Return the [x, y] coordinate for the center point of the cell that contains the specified text.  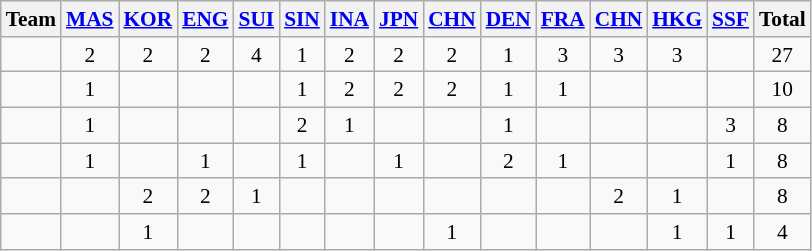
DEN [508, 19]
SIN [302, 19]
MAS [90, 19]
SUI [257, 19]
ENG [205, 19]
SSF [730, 19]
27 [782, 55]
HKG [677, 19]
10 [782, 90]
FRA [563, 19]
Team [31, 19]
INA [350, 19]
Total [782, 19]
JPN [398, 19]
KOR [148, 19]
